Locate the cell with the specified text and output its (X, Y) center coordinate. 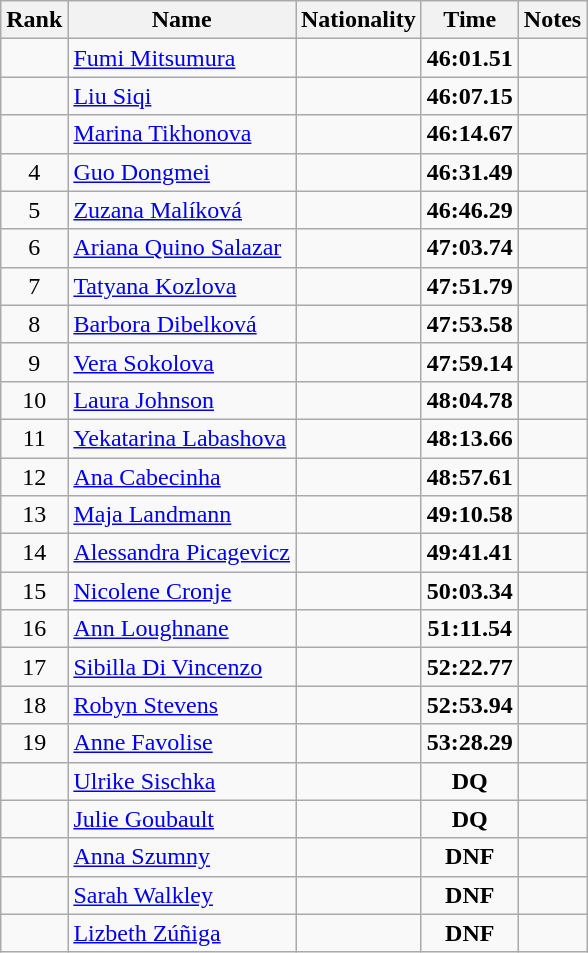
Name (182, 20)
Ulrike Sischka (182, 781)
Nicolene Cronje (182, 591)
15 (34, 591)
Ariana Quino Salazar (182, 248)
Anne Favolise (182, 743)
Julie Goubault (182, 819)
19 (34, 743)
Lizbeth Zúñiga (182, 933)
Anna Szumny (182, 857)
46:46.29 (470, 210)
53:28.29 (470, 743)
Guo Dongmei (182, 172)
9 (34, 362)
Barbora Dibelková (182, 324)
16 (34, 629)
Fumi Mitsumura (182, 58)
50:03.34 (470, 591)
11 (34, 438)
Nationality (359, 20)
48:13.66 (470, 438)
6 (34, 248)
51:11.54 (470, 629)
12 (34, 477)
Laura Johnson (182, 400)
Maja Landmann (182, 515)
7 (34, 286)
Marina Tikhonova (182, 134)
46:31.49 (470, 172)
52:22.77 (470, 667)
Robyn Stevens (182, 705)
10 (34, 400)
46:07.15 (470, 96)
52:53.94 (470, 705)
Ann Loughnane (182, 629)
49:41.41 (470, 553)
Rank (34, 20)
46:14.67 (470, 134)
Liu Siqi (182, 96)
47:51.79 (470, 286)
13 (34, 515)
Ana Cabecinha (182, 477)
47:59.14 (470, 362)
Sarah Walkley (182, 895)
48:04.78 (470, 400)
Sibilla Di Vincenzo (182, 667)
Yekatarina Labashova (182, 438)
18 (34, 705)
47:53.58 (470, 324)
14 (34, 553)
46:01.51 (470, 58)
Zuzana Malíková (182, 210)
Notes (552, 20)
47:03.74 (470, 248)
8 (34, 324)
Alessandra Picagevicz (182, 553)
Tatyana Kozlova (182, 286)
49:10.58 (470, 515)
Vera Sokolova (182, 362)
4 (34, 172)
Time (470, 20)
5 (34, 210)
48:57.61 (470, 477)
17 (34, 667)
